Pinpoint the cell where the given text exists, returning its (x, y) midpoint coordinate. 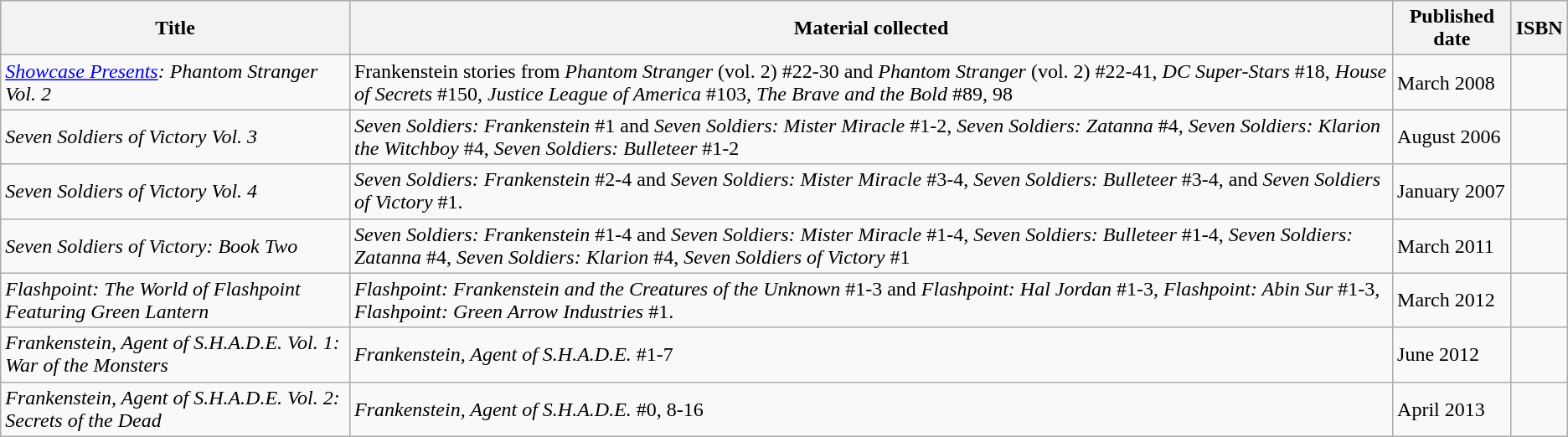
Frankenstein, Agent of S.H.A.D.E. #0, 8-16 (871, 409)
March 2012 (1452, 300)
Showcase Presents: Phantom Stranger Vol. 2 (176, 82)
Frankenstein, Agent of S.H.A.D.E. #1-7 (871, 355)
April 2013 (1452, 409)
Seven Soldiers of Victory: Book Two (176, 246)
January 2007 (1452, 191)
August 2006 (1452, 137)
Title (176, 28)
Frankenstein, Agent of S.H.A.D.E. Vol. 2: Secrets of the Dead (176, 409)
March 2008 (1452, 82)
June 2012 (1452, 355)
Published date (1452, 28)
March 2011 (1452, 246)
ISBN (1540, 28)
Seven Soldiers of Victory Vol. 3 (176, 137)
Material collected (871, 28)
Seven Soldiers: Frankenstein #2-4 and Seven Soldiers: Mister Miracle #3-4, Seven Soldiers: Bulleteer #3-4, and Seven Soldiers of Victory #1. (871, 191)
Frankenstein, Agent of S.H.A.D.E. Vol. 1: War of the Monsters (176, 355)
Seven Soldiers of Victory Vol. 4 (176, 191)
Flashpoint: The World of Flashpoint Featuring Green Lantern (176, 300)
